From the cell containing the given text, extract its center point as (x, y) coordinate. 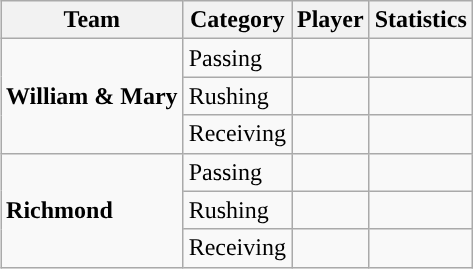
Player (331, 20)
Category (237, 20)
William & Mary (92, 96)
Richmond (92, 210)
Statistics (420, 20)
Team (92, 20)
